For the text-containing cell, return its midpoint in (x, y) coordinate format. 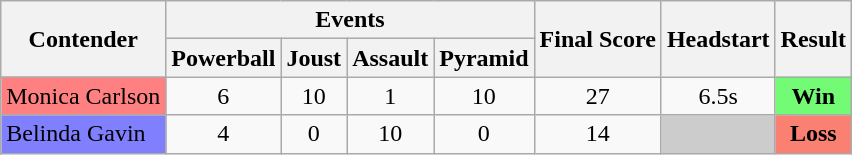
1 (390, 96)
Pyramid (484, 58)
Result (813, 39)
6 (224, 96)
Headstart (718, 39)
Joust (314, 58)
Assault (390, 58)
Belinda Gavin (84, 134)
14 (598, 134)
Events (350, 20)
Contender (84, 39)
4 (224, 134)
27 (598, 96)
Loss (813, 134)
6.5s (718, 96)
Monica Carlson (84, 96)
Final Score (598, 39)
Win (813, 96)
Powerball (224, 58)
